Locate the cell with the specified text and output its (x, y) center coordinate. 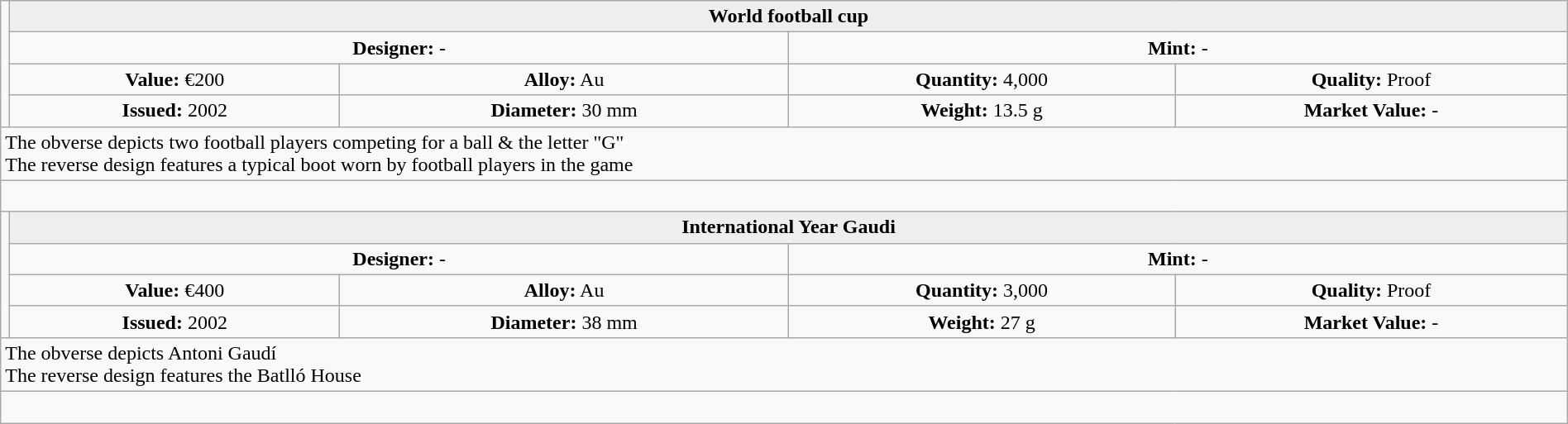
Value: €400 (175, 290)
World football cup (789, 17)
Weight: 13.5 g (981, 111)
Quantity: 3,000 (981, 290)
Weight: 27 g (981, 322)
Quantity: 4,000 (981, 79)
Value: €200 (175, 79)
Diameter: 38 mm (564, 322)
Diameter: 30 mm (564, 111)
The obverse depicts Antoni GaudíThe reverse design features the Batlló House (784, 364)
International Year Gaudi (789, 227)
